From the cell containing the given text, extract its center point as (X, Y) coordinate. 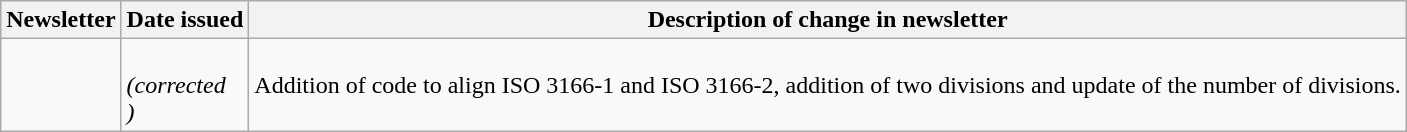
Newsletter (61, 20)
Addition of code to align ISO 3166-1 and ISO 3166-2, addition of two divisions and update of the number of divisions. (828, 85)
(corrected ) (185, 85)
Description of change in newsletter (828, 20)
Date issued (185, 20)
